Find where the given text appears and provide that cell's center as (X, Y) coordinate. 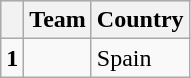
Spain (140, 58)
Country (140, 20)
1 (12, 58)
Team (58, 20)
